Capture the cell that displays the provided text and extract its (x, y) central coordinate. 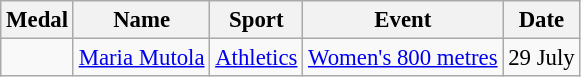
Name (141, 20)
Event (403, 20)
Medal (38, 20)
29 July (542, 58)
Maria Mutola (141, 58)
Sport (256, 20)
Women's 800 metres (403, 58)
Athletics (256, 58)
Date (542, 20)
